Determine the [X, Y] coordinate at the center of the cell enclosing the given text.  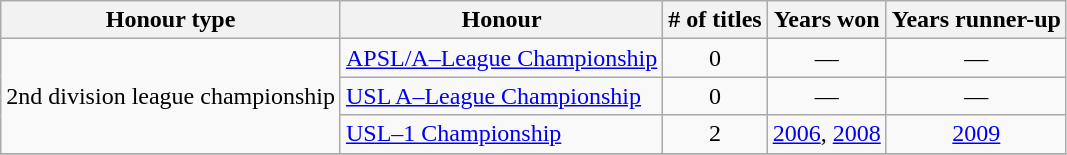
Honour [501, 20]
2006, 2008 [826, 134]
Honour type [171, 20]
2nd division league championship [171, 96]
Years won [826, 20]
# of titles [715, 20]
USL A–League Championship [501, 96]
2009 [976, 134]
USL–1 Championship [501, 134]
2 [715, 134]
Years runner-up [976, 20]
APSL/A–League Championship [501, 58]
